Detect which cell encompasses the target text, then output its [X, Y] center coordinate. 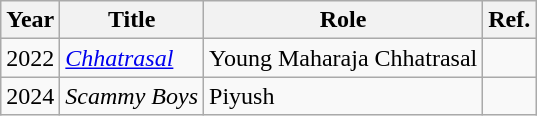
Role [344, 20]
Piyush [344, 96]
Ref. [510, 20]
2024 [30, 96]
2022 [30, 58]
Title [132, 20]
Year [30, 20]
Scammy Boys [132, 96]
Young Maharaja Chhatrasal [344, 58]
Chhatrasal [132, 58]
